Find where the given text appears and provide that cell's center as [X, Y] coordinate. 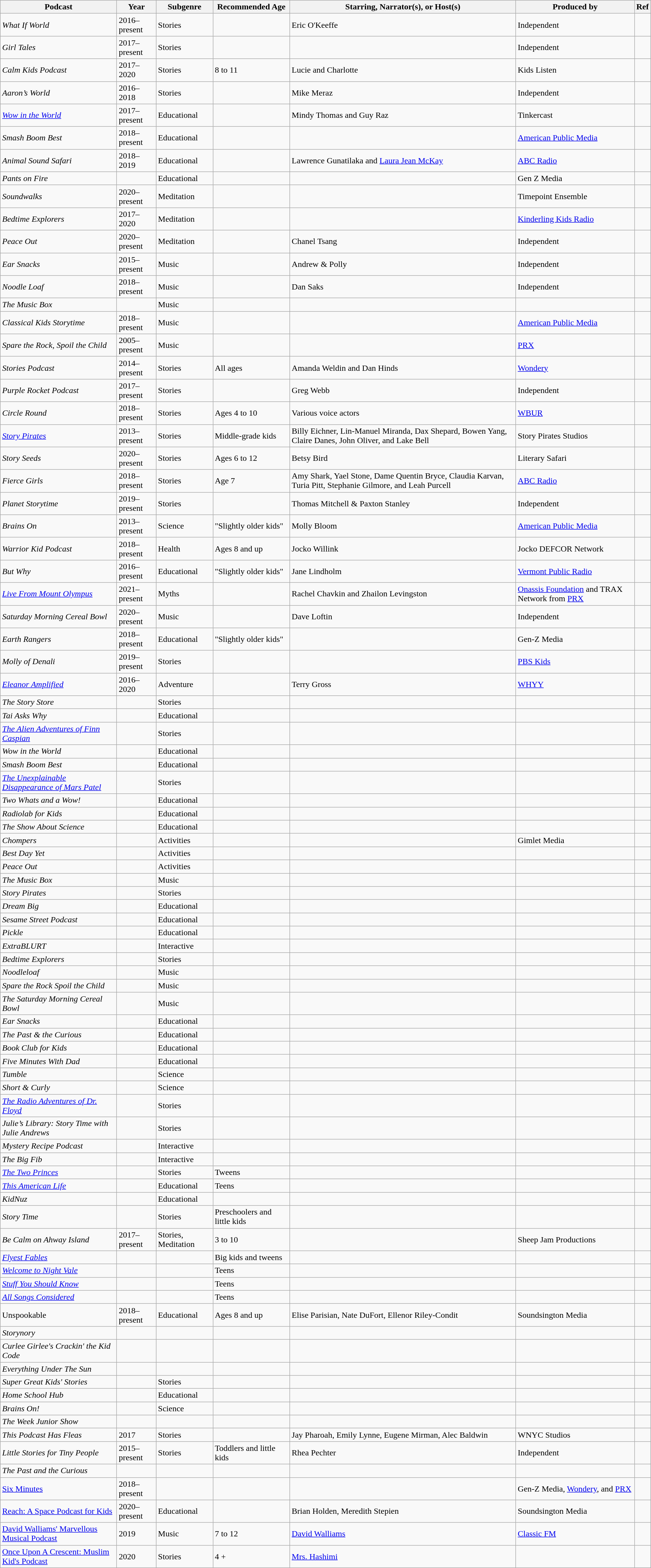
Kids Listen [575, 70]
Chompers [58, 840]
Fierce Girls [58, 481]
Ref [643, 7]
Tinkercast [575, 115]
The Saturday Morning Cereal Bowl [58, 1004]
Vermont Public Radio [575, 571]
Pants on Fire [58, 178]
Radiolab for Kids [58, 814]
Book Club for Kids [58, 1048]
Sheep Jam Productions [575, 1239]
Onassis Foundation and TRAX Network from PRX [575, 594]
Tumble [58, 1074]
Rachel Chavkin and Zhailon Levingston [403, 594]
4 + [251, 1556]
Once Upon A Crescent: Muslim Kid's Podcast [58, 1556]
Two Whats and a Wow! [58, 800]
Super Great Kids' Stories [58, 1382]
David Walliams' Marvellous Musical Podcast [58, 1534]
WBUR [575, 413]
Elise Parisian, Nate DuFort, Ellenor Riley-Condit [403, 1315]
Classic FM [575, 1534]
Brains On [58, 526]
Jocko Willink [403, 548]
2018–2019 [136, 161]
Thomas Mitchell & Paxton Stanley [403, 503]
Noodleloaf [58, 972]
Ages 6 to 12 [251, 458]
Sesame Street Podcast [58, 920]
Girl Tales [58, 47]
The Past and the Curious [58, 1471]
Purple Rocket Podcast [58, 391]
Dream Big [58, 906]
7 to 12 [251, 1534]
This Podcast Has Fleas [58, 1435]
Planet Storytime [58, 503]
Unspookable [58, 1315]
Molly of Denali [58, 662]
All Songs Considered [58, 1297]
Preschoolers and little kids [251, 1217]
Little Stories for Tiny People [58, 1453]
Mystery Recipe Podcast [58, 1146]
Soundwalks [58, 196]
Stories Podcast [58, 368]
2020 [136, 1556]
The Alien Adventures of Finn Caspian [58, 733]
Everything Under The Sun [58, 1369]
2014–present [136, 368]
Animal Sound Safari [58, 161]
Spare the Rock Spoil the Child [58, 986]
Mike Meraz [403, 92]
Wondery [575, 368]
Billy Eichner, Lin-Manuel Miranda, Dax Shepard, Bowen Yang, Claire Danes, John Oliver, and Lake Bell [403, 436]
Toddlers and little kids [251, 1453]
WNYC Studios [575, 1435]
Calm Kids Podcast [58, 70]
Brian Holden, Meredith Stepien [403, 1511]
WHYY [575, 685]
PRX [575, 345]
ExtraBLURT [58, 946]
Lawrence Gunatilaka and Laura Jean McKay [403, 161]
Reach: A Space Podcast for Kids [58, 1511]
Andrew & Polly [403, 264]
Recommended Age [251, 7]
The Radio Adventures of Dr. Floyd [58, 1105]
Flyest Fables [58, 1257]
2021–present [136, 594]
The Big Fib [58, 1159]
Best Day Yet [58, 853]
Stories, Meditation [184, 1239]
2019 [136, 1534]
Brains On! [58, 1408]
Five Minutes With Dad [58, 1061]
Produced by [575, 7]
Gen Z Media [575, 178]
Live From Mount Olympus [58, 594]
Gen-Z Media, Wondery, and PRX [575, 1489]
Classical Kids Storytime [58, 322]
Gimlet Media [575, 840]
The Show About Science [58, 827]
Aaron’s World [58, 92]
2005–present [136, 345]
2016–2018 [136, 92]
Story Time [58, 1217]
Amanda Weldin and Dan Hinds [403, 368]
PBS Kids [575, 662]
The Unexplainable Disappearance of Mars Patel [58, 783]
Subgenre [184, 7]
The Two Princes [58, 1173]
Storynory [58, 1333]
Eric O'Keeffe [403, 25]
Podcast [58, 7]
Middle-grade kids [251, 436]
Six Minutes [58, 1489]
Rhea Pechter [403, 1453]
Spare the Rock, Spoil the Child [58, 345]
Age 7 [251, 481]
Kinderling Kids Radio [575, 219]
Curlee Girlee's Crackin' the Kid Code [58, 1350]
The Week Junior Show [58, 1422]
Warrior Kid Podcast [58, 548]
Mindy Thomas and Guy Raz [403, 115]
This American Life [58, 1186]
Myths [184, 594]
Timepoint Ensemble [575, 196]
Mrs. Hashimi [403, 1556]
KidNuz [58, 1199]
Be Calm on Ahway Island [58, 1239]
Adventure [184, 685]
Starring, Narrator(s), or Host(s) [403, 7]
The Past & the Curious [58, 1035]
All ages [251, 368]
Dave Loftin [403, 616]
Year [136, 7]
Noodle Loaf [58, 287]
3 to 10 [251, 1239]
2016–2020 [136, 685]
David Walliams [403, 1534]
Lucie and Charlotte [403, 70]
Big kids and tweens [251, 1257]
Tweens [251, 1173]
Various voice actors [403, 413]
The Story Store [58, 702]
Short & Curly [58, 1087]
Story Seeds [58, 458]
Health [184, 548]
Gen-Z Media [575, 639]
Circle Round [58, 413]
Story Pirates Studios [575, 436]
8 to 11 [251, 70]
Jay Pharoah, Emily Lynne, Eugene Mirman, Alec Baldwin [403, 1435]
Molly Bloom [403, 526]
Stuff You Should Know [58, 1284]
Jocko DEFCOR Network [575, 548]
Terry Gross [403, 685]
Home School Hub [58, 1395]
Amy Shark, Yael Stone, Dame Quentin Bryce, Claudia Karvan, Turia Pitt, Stephanie Gilmore, and Leah Purcell [403, 481]
2017 [136, 1435]
Earth Rangers [58, 639]
But Why [58, 571]
Betsy Bird [403, 458]
Eleanor Amplified [58, 685]
Greg Webb [403, 391]
Julie’s Library: Story Time with Julie Andrews [58, 1128]
Saturday Morning Cereal Bowl [58, 616]
Literary Safari [575, 458]
Tai Asks Why [58, 716]
Ages 4 to 10 [251, 413]
Welcome to Night Vale [58, 1271]
Dan Saks [403, 287]
Pickle [58, 933]
Jane Lindholm [403, 571]
Chanel Tsang [403, 241]
What If World [58, 25]
